For the text-containing cell, return its midpoint in [X, Y] coordinate format. 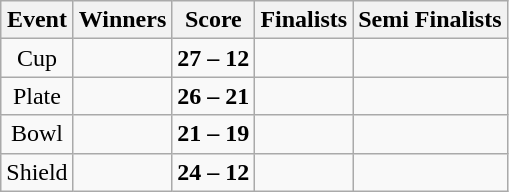
Cup [37, 58]
Score [214, 20]
Finalists [304, 20]
Event [37, 20]
Shield [37, 172]
24 – 12 [214, 172]
21 – 19 [214, 134]
Semi Finalists [430, 20]
Bowl [37, 134]
Winners [122, 20]
26 – 21 [214, 96]
Plate [37, 96]
27 – 12 [214, 58]
